For the text-containing cell, return its midpoint in [X, Y] coordinate format. 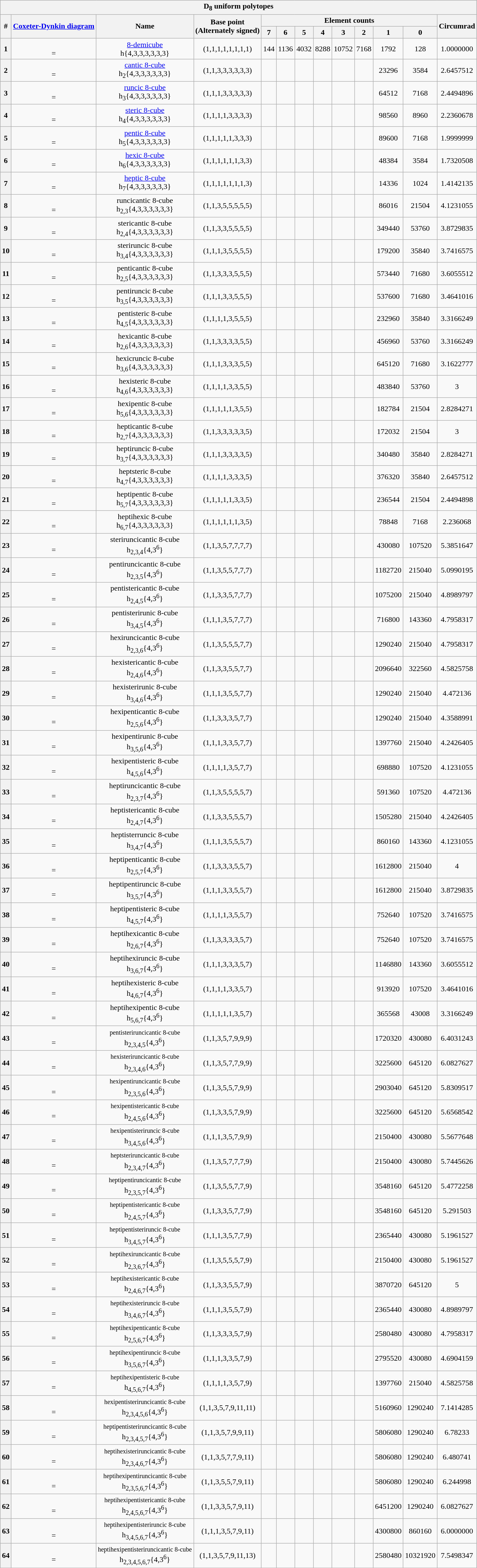
# [6, 26]
1075200 [388, 595]
pentistericantic 8-cubeh2,4,5{4,36} [145, 595]
52 [6, 1260]
1.9999999 [457, 138]
(1,1,3,5,7,7,7,7) [227, 545]
heptihexisteriruncic 8-cubeh3,4,6,7{4,36} [145, 1309]
(1,1,3,5,7,9,11,13) [227, 1556]
376320 [388, 477]
17 [6, 409]
(1,1,3,5,5,7,9,9) [227, 1088]
44 [6, 1063]
5160960 [388, 1408]
(1,1,1,1,3,5,5,7) [227, 915]
98560 [388, 115]
hexiruncicantic 8-cubeh2,3,6{4,36} [145, 644]
537600 [388, 296]
2096640 [388, 669]
47 [6, 1137]
483840 [388, 386]
349440 [388, 229]
(1,1,1,1,3,5,7,7) [227, 767]
pentiruncic 8-cubeh3,5{4,3,3,3,3,3,3} [145, 296]
heptipenticantic 8-cubeh2,5,7{4,36} [145, 866]
hexic 8-cubeh6{4,3,3,3,3,3,3} [145, 161]
(1,1,3,3,3,3,3,5) [227, 432]
1024 [420, 183]
(1,1,1,3,5,5,5,7) [227, 841]
(1,1,1,3,5,5,5,5) [227, 251]
hepticantic 8-cubeh2,7{4,3,3,3,3,3,3} [145, 432]
28 [6, 669]
46 [6, 1112]
hexistericantic 8-cubeh2,4,6{4,36} [145, 669]
5.0990195 [457, 570]
182784 [388, 409]
pentisteriruncicantic 8-cubeh2,3,4,5{4,36} [145, 1038]
(1,1,1,1,3,5,7,9) [227, 1383]
(1,1,3,5,5,5,5,7) [227, 792]
144 [269, 49]
6.0000000 [457, 1531]
9 [6, 229]
53 [6, 1285]
2795520 [388, 1358]
10 [6, 251]
hexipentistericantic 8-cubeh2,4,5,6{4,36} [145, 1112]
(1,1,1,3,5,7,7,9) [227, 1235]
4300800 [388, 1531]
63 [6, 1531]
1182720 [388, 570]
(1,1,1,1,1,3,5,7) [227, 1013]
heptipentisteriruncic 8-cubeh3,4,5,7{4,36} [145, 1235]
hexicantic 8-cubeh2,6{4,3,3,3,3,3,3} [145, 341]
15 [6, 364]
179200 [388, 251]
(1,1,1,3,5,5,7,9) [227, 1309]
heptiruncic 8-cubeh3,7{4,3,3,3,3,3,3} [145, 454]
heptihexistericantic 8-cubeh2,4,6,7{4,36} [145, 1285]
22 [6, 522]
(1,1,3,3,5,7,7,7) [227, 595]
steric 8-cubeh4{4,3,3,3,3,3,3} [145, 115]
(1,1,3,3,5,5,7,7) [227, 669]
heptsteric 8-cubeh4,7{4,3,3,3,3,3,3} [145, 477]
698880 [388, 767]
1136 [285, 49]
42 [6, 1013]
128 [420, 49]
8960 [420, 115]
(1,1,1,3,3,3,5,7) [227, 964]
(1,1,3,5,5,7,7,7) [227, 570]
19 [6, 454]
23296 [388, 70]
14336 [388, 183]
6.480741 [457, 1457]
(1,1,1,3,3,5,7,9) [227, 1358]
78848 [388, 522]
365568 [388, 1013]
12 [6, 296]
7.5498347 [457, 1556]
18 [6, 432]
21 [6, 499]
5.5677648 [457, 1137]
11 [6, 273]
heptihexisteric 8-cubeh4,6,7{4,36} [145, 989]
34 [6, 817]
pentic 8-cubeh5{4,3,3,3,3,3,3} [145, 138]
4.3588991 [457, 718]
172032 [388, 432]
heptihexipentiruncicantic 8-cubeh2,3,5,6,7{4,36} [145, 1482]
4032 [304, 49]
40 [6, 964]
heptihexisteriruncicantic 8-cubeh2,3,4,6,7{4,36} [145, 1457]
31 [6, 743]
Name [145, 26]
59 [6, 1433]
heptipentiruncic 8-cubeh3,5,7{4,36} [145, 890]
runcic 8-cubeh3{4,3,3,3,3,3,3} [145, 93]
38 [6, 915]
58 [6, 1408]
heptipentic 8-cubeh5,7{4,3,3,3,3,3,3} [145, 499]
(1,1,3,5,5,5,7,7) [227, 644]
(1,1,1,1,3,3,5,5) [227, 386]
25 [6, 595]
49 [6, 1186]
heptipentisteriruncicantic 8-cubeh2,3,4,5,7{4,36} [145, 1433]
(1,1,1,3,5,7,9,9) [227, 1137]
heptihexipentistericantic 8-cubeh2,4,5,6,7{4,36} [145, 1506]
hexisteriruncicantic 8-cubeh2,3,4,6{4,36} [145, 1063]
(1,1,3,5,5,5,5,5) [227, 206]
(1,1,3,3,5,5,7,9) [227, 1285]
heptiruncicantic 8-cubeh2,3,7{4,36} [145, 792]
0 [420, 32]
456960 [388, 341]
3870720 [388, 1285]
2.4494898 [457, 499]
heptipentiruncicantic 8-cubeh2,3,5,7{4,36} [145, 1186]
heptistericantic 8-cubeh2,4,7{4,36} [145, 817]
heptihexipentiruncic 8-cubeh3,5,6,7{4,36} [145, 1358]
24 [6, 570]
hexipentisteriruncicantic 8-cubeh2,3,4,5,6{4,36} [145, 1408]
8288 [323, 49]
35 [6, 841]
50 [6, 1211]
57 [6, 1383]
236544 [388, 499]
(1,1,1,3,3,5,5,7) [227, 890]
32 [6, 767]
(1,1,1,1,1,1,1,3) [227, 183]
stericantic 8-cubeh2,4{4,3,3,3,3,3,3} [145, 229]
322560 [420, 669]
913920 [388, 989]
(1,1,3,3,5,7,9,9) [227, 1112]
10321920 [420, 1556]
37 [6, 890]
7.1414285 [457, 1408]
heptsteriruncicantic 8-cubeh2,3,4,7{4,36} [145, 1161]
10752 [344, 49]
(1,1,1,3,3,3,3,3) [227, 93]
716800 [388, 619]
43 [6, 1038]
(1,1,1,1,1,1,3,5) [227, 522]
(1,1,3,5,5,7,9,11) [227, 1482]
(1,1,1,3,5,7,9,11) [227, 1531]
5.6568542 [457, 1112]
232960 [388, 318]
43008 [420, 1013]
heptipentisteric 8-cubeh4,5,7{4,36} [145, 915]
hexisteric 8-cubeh4,6{4,3,3,3,3,3,3} [145, 386]
hexipentisteriruncic 8-cubeh3,4,5,6{4,36} [145, 1137]
hexipenticantic 8-cubeh2,5,6{4,36} [145, 718]
(1,1,3,3,3,5,5,7) [227, 866]
(1,1,3,3,3,3,3,3) [227, 70]
6.4031243 [457, 1038]
8-demicubeh{4,3,3,3,3,3,3} [145, 49]
26 [6, 619]
heptipentistericantic 8-cubeh2,4,5,7{4,36} [145, 1211]
61 [6, 1482]
heptihexiruncicantic 8-cubeh2,3,6,7{4,36} [145, 1260]
heptihexiruncic 8-cubeh3,6,7{4,36} [145, 964]
20 [6, 477]
(1,1,3,5,7,7,7,9) [227, 1161]
29 [6, 693]
6.244998 [457, 1482]
1.0000000 [457, 49]
1792 [388, 49]
16 [6, 386]
45 [6, 1088]
D8 uniform polytopes [238, 7]
5.4772258 [457, 1186]
2.4494896 [457, 93]
6451200 [388, 1506]
48384 [388, 161]
3.1622777 [457, 364]
pentiruncicantic 8-cubeh2,3,5{4,36} [145, 570]
hexisterirunic 8-cubeh3,4,6{4,36} [145, 693]
steriruncic 8-cubeh3,4{4,3,3,3,3,3,3} [145, 251]
Coxeter-Dynkin diagram [54, 26]
(1,1,1,1,3,3,3,5) [227, 477]
(1,1,3,3,5,5,5,5) [227, 229]
(1,1,3,3,5,7,9,11) [227, 1506]
(1,1,3,3,3,5,7,9) [227, 1334]
(1,1,1,1,3,3,3,3) [227, 115]
hexipentirunic 8-cubeh3,5,6{4,36} [145, 743]
heptic 8-cubeh7{4,3,3,3,3,3,3} [145, 183]
4.6904159 [457, 1358]
591360 [388, 792]
56 [6, 1358]
pentisterirunic 8-cubeh3,4,5{4,36} [145, 619]
(1,1,1,3,3,3,5,5) [227, 364]
hexicruncic 8-cubeh3,6{4,3,3,3,3,3,3} [145, 364]
2903040 [388, 1088]
5.7445626 [457, 1161]
Element counts [349, 20]
340480 [388, 454]
60 [6, 1457]
5.3851647 [457, 545]
1.4142135 [457, 183]
1146880 [388, 964]
(1,1,1,3,3,5,5,5) [227, 296]
89600 [388, 138]
(1,1,3,5,5,5,7,9) [227, 1260]
Base point(Alternately signed) [227, 26]
573440 [388, 273]
(1,1,3,3,3,5,5,5) [227, 273]
heptihexipentisteriruncicantic 8-cubeh2,3,4,5,6,7{4,36} [145, 1556]
pentisteric 8-cubeh4,5{4,3,3,3,3,3,3} [145, 318]
(1,1,1,1,3,3,5,7) [227, 989]
6.78233 [457, 1433]
8 [6, 206]
(1,1,3,5,7,7,9,9) [227, 1063]
1505280 [388, 817]
5.291503 [457, 1211]
51 [6, 1235]
36 [6, 866]
(1,1,3,5,5,7,7,9) [227, 1186]
2.2360678 [457, 115]
(1,1,1,3,3,5,7,7) [227, 743]
heptihexipenticantic 8-cubeh2,5,6,7{4,36} [145, 1334]
hexipentisteric 8-cubeh4,5,6{4,36} [145, 767]
48 [6, 1161]
heptihexic 8-cubeh6,7{4,3,3,3,3,3,3} [145, 522]
heptihexipentisteriruncic 8-cubeh3,4,5,6,7{4,36} [145, 1531]
(1,1,3,5,7,9,11,11) [227, 1408]
64 [6, 1556]
54 [6, 1309]
runcicantic 8-cubeh2,3{4,3,3,3,3,3,3} [145, 206]
(1,1,3,3,5,5,5,7) [227, 817]
(1,1,1,1,1,3,3,3) [227, 138]
heptisterruncic 8-cubeh3,4,7{4,36} [145, 841]
27 [6, 644]
(1,1,1,1,1,1,3,3) [227, 161]
64512 [388, 93]
62 [6, 1506]
(1,1,1,3,3,3,3,5) [227, 454]
hexipentic 8-cubeh5,6{4,3,3,3,3,3,3} [145, 409]
14 [6, 341]
55 [6, 1334]
(1,1,1,1,3,5,5,5) [227, 318]
13 [6, 318]
heptihexipentic 8-cubeh5,6,7{4,36} [145, 1013]
cantic 8-cubeh2{4,3,3,3,3,3,3} [145, 70]
(1,1,1,3,5,7,7,7) [227, 619]
(1,1,3,5,7,9,9,9) [227, 1038]
hexipentiruncicantic 8-cubeh2,3,5,6{4,36} [145, 1088]
heptihexipentisteric 8-cubeh4,5,6,7{4,36} [145, 1383]
(1,1,3,3,3,3,5,7) [227, 940]
41 [6, 989]
(1,1,3,5,7,9,9,11) [227, 1433]
30 [6, 718]
1.7320508 [457, 161]
(1,1,1,3,5,5,7,7) [227, 693]
2.236068 [457, 522]
Circumrad [457, 26]
1720320 [388, 1038]
penticantic 8-cubeh2,5{4,3,3,3,3,3,3} [145, 273]
(1,1,1,1,1,3,3,5) [227, 499]
(1,1,3,3,5,7,7,9) [227, 1211]
steriruncicantic 8-cubeh2,3,4{4,36} [145, 545]
86016 [388, 206]
23 [6, 545]
(1,1,3,3,3,5,7,7) [227, 718]
(1,1,1,1,1,1,1,1) [227, 49]
(1,1,3,5,7,7,9,11) [227, 1457]
33 [6, 792]
(1,1,1,1,1,3,5,5) [227, 409]
5.8309517 [457, 1088]
heptihexicantic 8-cubeh2,6,7{4,36} [145, 940]
(1,1,3,3,3,3,5,5) [227, 341]
39 [6, 940]
